Find where the given text appears and provide that cell's center as [x, y] coordinate. 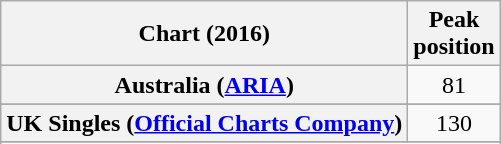
Australia (ARIA) [204, 85]
Peak position [454, 34]
81 [454, 85]
Chart (2016) [204, 34]
UK Singles (Official Charts Company) [204, 123]
130 [454, 123]
